For the text-containing cell, return its midpoint in [x, y] coordinate format. 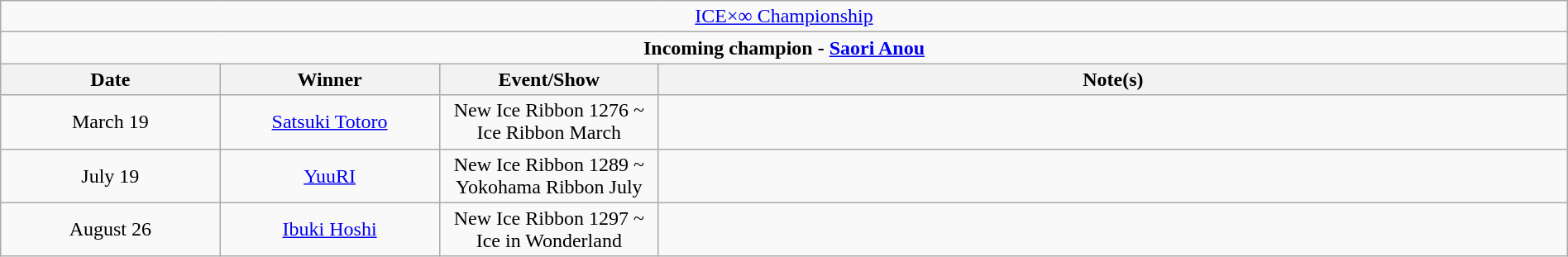
March 19 [111, 122]
Satsuki Totoro [329, 122]
New Ice Ribbon 1289 ~ Yokohama Ribbon July [549, 175]
New Ice Ribbon 1297 ~ Ice in Wonderland [549, 230]
Date [111, 79]
New Ice Ribbon 1276 ~ Ice Ribbon March [549, 122]
Ibuki Hoshi [329, 230]
August 26 [111, 230]
Note(s) [1113, 79]
ICE×∞ Championship [784, 17]
Incoming champion - Saori Anou [784, 48]
Winner [329, 79]
YuuRI [329, 175]
Event/Show [549, 79]
July 19 [111, 175]
